Pinpoint the cell where the given text exists, returning its [X, Y] midpoint coordinate. 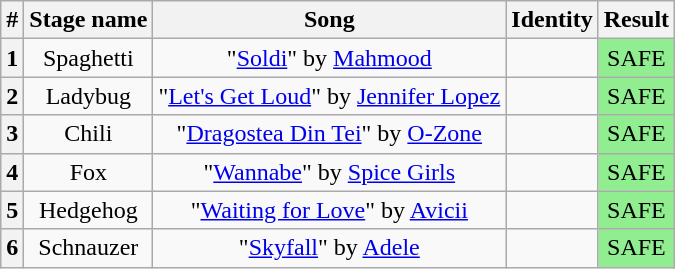
3 [12, 134]
"Soldi" by Mahmood [330, 58]
Result [636, 20]
Hedgehog [88, 210]
Schnauzer [88, 248]
"Waiting for Love" by Avicii [330, 210]
"Let's Get Loud" by Jennifer Lopez [330, 96]
"Skyfall" by Adele [330, 248]
"Wannabe" by Spice Girls [330, 172]
Ladybug [88, 96]
Stage name [88, 20]
5 [12, 210]
Chili [88, 134]
6 [12, 248]
Spaghetti [88, 58]
"Dragostea Din Tei" by O-Zone [330, 134]
Song [330, 20]
# [12, 20]
1 [12, 58]
2 [12, 96]
4 [12, 172]
Fox [88, 172]
Identity [552, 20]
